Determine the (X, Y) coordinate at the center of the cell enclosing the given text.  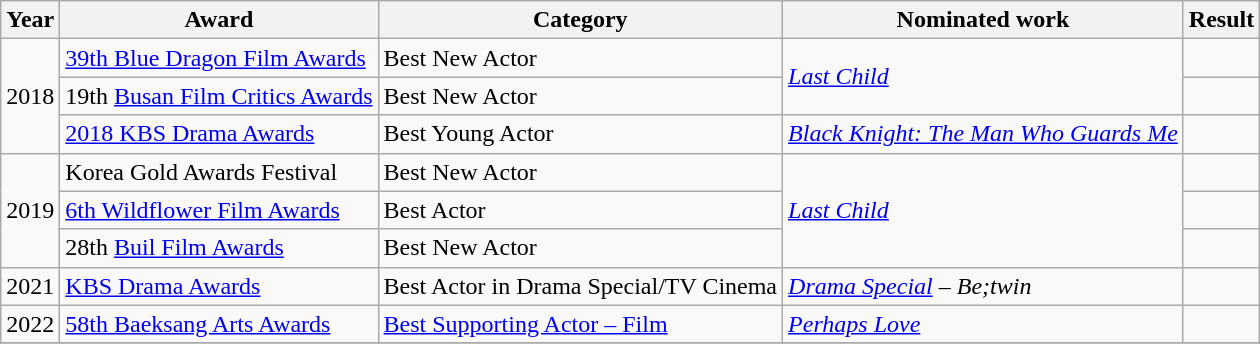
2019 (30, 210)
Nominated work (984, 20)
Result (1221, 20)
KBS Drama Awards (219, 286)
39th Blue Dragon Film Awards (219, 58)
Best Young Actor (580, 134)
19th Busan Film Critics Awards (219, 96)
2021 (30, 286)
Award (219, 20)
Korea Gold Awards Festival (219, 172)
Best Actor (580, 210)
6th Wildflower Film Awards (219, 210)
2018 KBS Drama Awards (219, 134)
Drama Special – Be;twin (984, 286)
Year (30, 20)
28th Buil Film Awards (219, 248)
Perhaps Love (984, 324)
Best Actor in Drama Special/TV Cinema (580, 286)
2022 (30, 324)
58th Baeksang Arts Awards (219, 324)
Black Knight: The Man Who Guards Me (984, 134)
Best Supporting Actor – Film (580, 324)
Category (580, 20)
2018 (30, 96)
